Search for the cell housing the specified text and yield its (x, y) center coordinate. 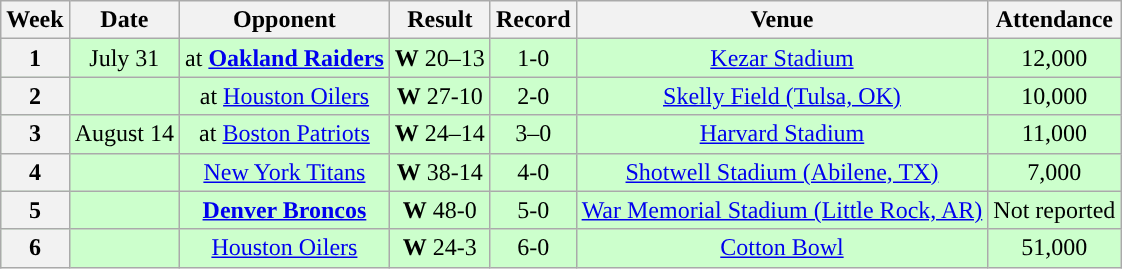
Shotwell Stadium (Abilene, TX) (782, 172)
Cotton Bowl (782, 248)
W 27-10 (440, 96)
6 (35, 248)
Attendance (1054, 20)
Venue (782, 20)
4-0 (533, 172)
5 (35, 210)
W 24–14 (440, 134)
W 24-3 (440, 248)
10,000 (1054, 96)
Denver Broncos (285, 210)
New York Titans (285, 172)
3 (35, 134)
1-0 (533, 58)
2 (35, 96)
Skelly Field (Tulsa, OK) (782, 96)
2-0 (533, 96)
3–0 (533, 134)
7,000 (1054, 172)
Harvard Stadium (782, 134)
Week (35, 20)
August 14 (124, 134)
Opponent (285, 20)
Kezar Stadium (782, 58)
Houston Oilers (285, 248)
W 38-14 (440, 172)
at Houston Oilers (285, 96)
51,000 (1054, 248)
12,000 (1054, 58)
Not reported (1054, 210)
1 (35, 58)
4 (35, 172)
5-0 (533, 210)
War Memorial Stadium (Little Rock, AR) (782, 210)
W 20–13 (440, 58)
W 48-0 (440, 210)
11,000 (1054, 134)
Date (124, 20)
at Oakland Raiders (285, 58)
Record (533, 20)
6-0 (533, 248)
at Boston Patriots (285, 134)
Result (440, 20)
July 31 (124, 58)
